Pinpoint the cell where the given text exists, returning its (X, Y) midpoint coordinate. 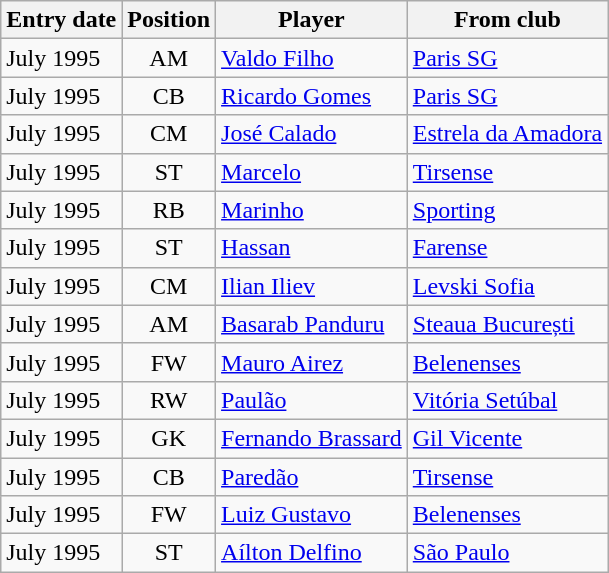
Vitória Setúbal (507, 400)
Aílton Delfino (312, 553)
São Paulo (507, 553)
Estrela da Amadora (507, 134)
Entry date (62, 20)
Steaua București (507, 324)
Fernando Brassard (312, 438)
Paulão (312, 400)
Ricardo Gomes (312, 96)
José Calado (312, 134)
Basarab Panduru (312, 324)
Marcelo (312, 172)
RB (169, 210)
Marinho (312, 210)
From club (507, 20)
Player (312, 20)
Hassan (312, 248)
Luiz Gustavo (312, 515)
Paredão (312, 477)
Farense (507, 248)
Gil Vicente (507, 438)
Sporting (507, 210)
RW (169, 400)
Mauro Airez (312, 362)
Position (169, 20)
GK (169, 438)
Levski Sofia (507, 286)
Valdo Filho (312, 58)
Ilian Iliev (312, 286)
